Identify which cell holds the provided text, then report its (X, Y) central coordinate. 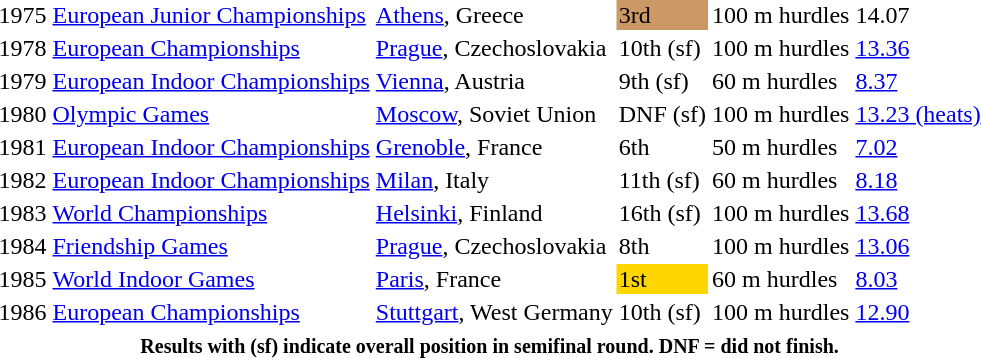
Helsinki, Finland (494, 213)
50 m hurdles (781, 147)
16th (sf) (662, 213)
Stuttgart, West Germany (494, 312)
Athens, Greece (494, 15)
Paris, France (494, 279)
European Junior Championships (211, 15)
1st (662, 279)
Moscow, Soviet Union (494, 114)
8th (662, 246)
11th (sf) (662, 180)
Grenoble, France (494, 147)
Olympic Games (211, 114)
Friendship Games (211, 246)
Vienna, Austria (494, 81)
World Indoor Games (211, 279)
DNF (sf) (662, 114)
World Championships (211, 213)
9th (sf) (662, 81)
Milan, Italy (494, 180)
3rd (662, 15)
6th (662, 147)
